From the cell containing the given text, extract its center point as [x, y] coordinate. 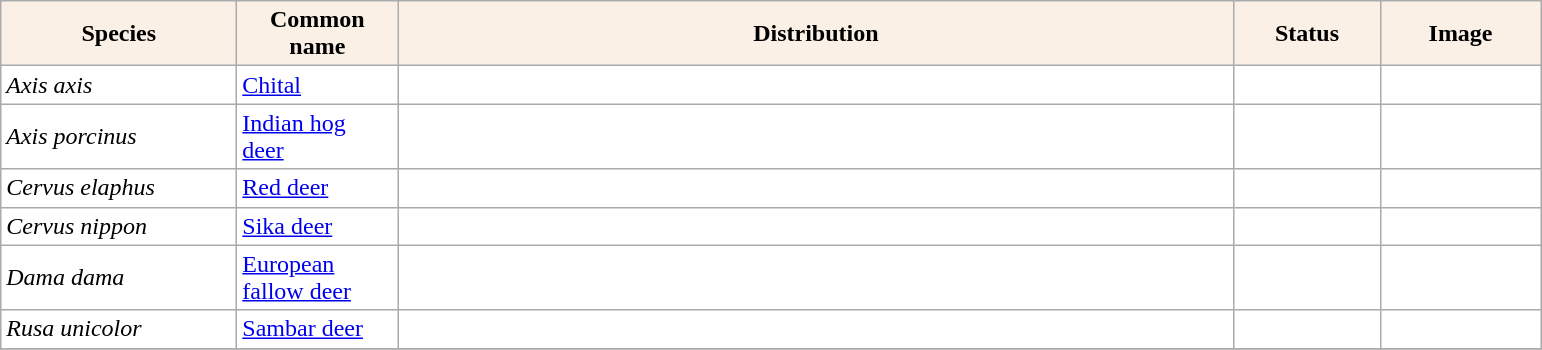
Distribution [816, 34]
Axis porcinus [119, 136]
Chital [318, 85]
Rusa unicolor [119, 329]
Sika deer [318, 226]
Cervus nippon [119, 226]
Indian hog deer [318, 136]
Sambar deer [318, 329]
Common name [318, 34]
Image [1460, 34]
Red deer [318, 188]
Axis axis [119, 85]
Status [1307, 34]
Cervus elaphus [119, 188]
European fallow deer [318, 278]
Species [119, 34]
Dama dama [119, 278]
